Provide the [X, Y] coordinate of the cell's center where the given text is located.  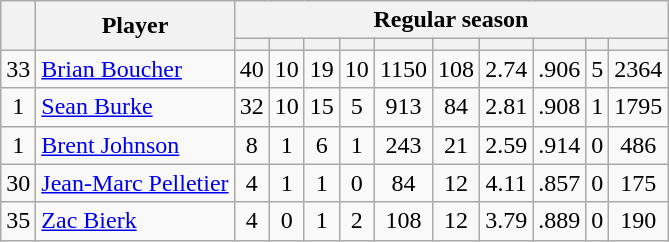
2364 [638, 69]
2.74 [506, 69]
6 [322, 145]
Regular season [451, 20]
19 [322, 69]
913 [403, 107]
30 [18, 183]
2 [356, 221]
486 [638, 145]
21 [456, 145]
32 [252, 107]
175 [638, 183]
.906 [560, 69]
.857 [560, 183]
2.81 [506, 107]
8 [252, 145]
35 [18, 221]
Zac Bierk [135, 221]
190 [638, 221]
Jean-Marc Pelletier [135, 183]
1795 [638, 107]
Player [135, 26]
243 [403, 145]
15 [322, 107]
.908 [560, 107]
Brent Johnson [135, 145]
33 [18, 69]
1150 [403, 69]
4.11 [506, 183]
Brian Boucher [135, 69]
Sean Burke [135, 107]
2.59 [506, 145]
3.79 [506, 221]
.889 [560, 221]
40 [252, 69]
.914 [560, 145]
